Return the [x, y] coordinate for the center point of the cell that contains the specified text.  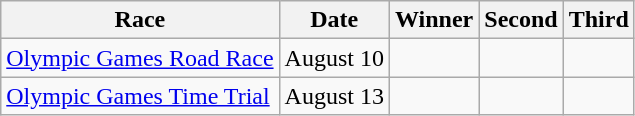
Race [140, 20]
August 10 [334, 58]
Winner [434, 20]
August 13 [334, 96]
Date [334, 20]
Second [521, 20]
Olympic Games Road Race [140, 58]
Third [598, 20]
Olympic Games Time Trial [140, 96]
